Search for the cell housing the specified text and yield its [X, Y] center coordinate. 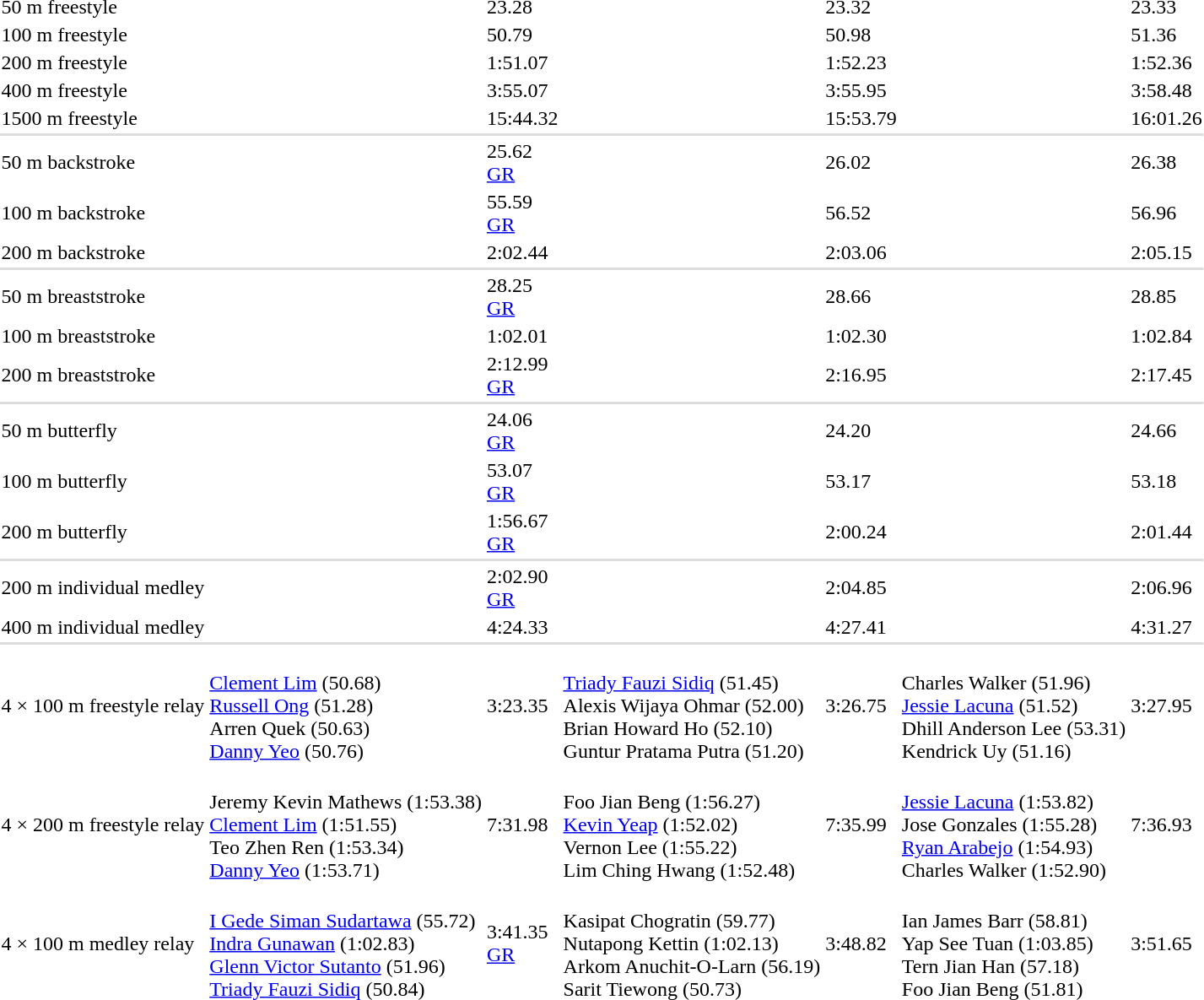
24.06 GR [522, 430]
200 m individual medley [103, 587]
50.98 [861, 35]
100 m freestyle [103, 35]
1:56.67 GR [522, 532]
2:12.99 GR [522, 375]
50.79 [522, 35]
50 m breaststroke [103, 297]
1500 m freestyle [103, 118]
1:02.01 [522, 336]
1:52.23 [861, 62]
4 × 200 m freestyle relay [103, 824]
Triady Fauzi Sidiq (51.45) Alexis Wijaya Ohmar (52.00) Brian Howard Ho (52.10) Guntur Pratama Putra (51.20) [692, 705]
200 m butterfly [103, 532]
25.62 GR [522, 162]
Clement Lim (50.68) Russell Ong (51.28) Arren Quek (50.63) Danny Yeo (50.76) [346, 705]
100 m breaststroke [103, 336]
26.38 [1167, 162]
50 m backstroke [103, 162]
2:01.44 [1167, 532]
4 × 100 m freestyle relay [103, 705]
2:04.85 [861, 587]
3:55.95 [861, 90]
1:02.30 [861, 336]
1:02.84 [1167, 336]
50 m butterfly [103, 430]
3:55.07 [522, 90]
4:27.41 [861, 627]
200 m freestyle [103, 62]
28.25 GR [522, 297]
56.96 [1167, 213]
2:16.95 [861, 375]
1:52.36 [1167, 62]
2:02.90 GR [522, 587]
7:36.93 [1167, 824]
2:17.45 [1167, 375]
400 m freestyle [103, 90]
3:23.35 [522, 705]
100 m backstroke [103, 213]
16:01.26 [1167, 118]
24.20 [861, 430]
55.59 GR [522, 213]
15:44.32 [522, 118]
Foo Jian Beng (1:56.27) Kevin Yeap (1:52.02) Vernon Lee (1:55.22) Lim Ching Hwang (1:52.48) [692, 824]
4:24.33 [522, 627]
51.36 [1167, 35]
3:58.48 [1167, 90]
3:27.95 [1167, 705]
4:31.27 [1167, 627]
26.02 [861, 162]
3:26.75 [861, 705]
100 m butterfly [103, 481]
7:31.98 [522, 824]
2:02.44 [522, 252]
28.85 [1167, 297]
28.66 [861, 297]
Charles Walker (51.96) Jessie Lacuna (51.52) Dhill Anderson Lee (53.31) Kendrick Uy (51.16) [1013, 705]
2:00.24 [861, 532]
2:03.06 [861, 252]
200 m breaststroke [103, 375]
Jessie Lacuna (1:53.82) Jose Gonzales (1:55.28) Ryan Arabejo (1:54.93) Charles Walker (1:52.90) [1013, 824]
15:53.79 [861, 118]
1:51.07 [522, 62]
53.18 [1167, 481]
400 m individual medley [103, 627]
200 m backstroke [103, 252]
2:06.96 [1167, 587]
7:35.99 [861, 824]
56.52 [861, 213]
53.17 [861, 481]
24.66 [1167, 430]
Jeremy Kevin Mathews (1:53.38) Clement Lim (1:51.55) Teo Zhen Ren (1:53.34) Danny Yeo (1:53.71) [346, 824]
2:05.15 [1167, 252]
53.07 GR [522, 481]
